Extract the (X, Y) coordinate from the center of the cell holding the provided text.  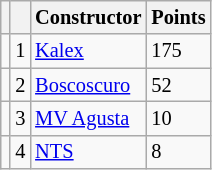
1 (20, 51)
3 (20, 118)
NTS (88, 152)
2 (20, 85)
10 (178, 118)
52 (178, 85)
Boscoscuro (88, 85)
MV Agusta (88, 118)
8 (178, 152)
4 (20, 152)
Points (178, 17)
Constructor (88, 17)
175 (178, 51)
Kalex (88, 51)
